Identify which cell holds the provided text, then report its (x, y) central coordinate. 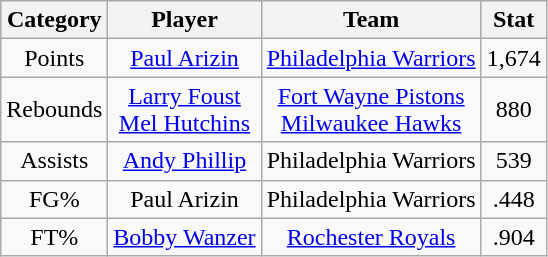
880 (514, 110)
Category (54, 20)
Stat (514, 20)
FT% (54, 237)
FG% (54, 199)
Rebounds (54, 110)
Larry FoustMel Hutchins (184, 110)
Andy Phillip (184, 161)
Bobby Wanzer (184, 237)
.448 (514, 199)
Team (371, 20)
.904 (514, 237)
Assists (54, 161)
Player (184, 20)
1,674 (514, 58)
539 (514, 161)
Points (54, 58)
Fort Wayne PistonsMilwaukee Hawks (371, 110)
Rochester Royals (371, 237)
